Scan for the cell matching the given text and deliver its [x, y] coordinate at center. 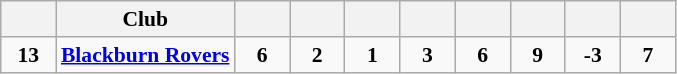
2 [318, 55]
-3 [592, 55]
9 [538, 55]
3 [428, 55]
Club [146, 19]
1 [372, 55]
13 [28, 55]
Blackburn Rovers [146, 55]
7 [648, 55]
